Identify which cell holds the provided text, then report its [x, y] central coordinate. 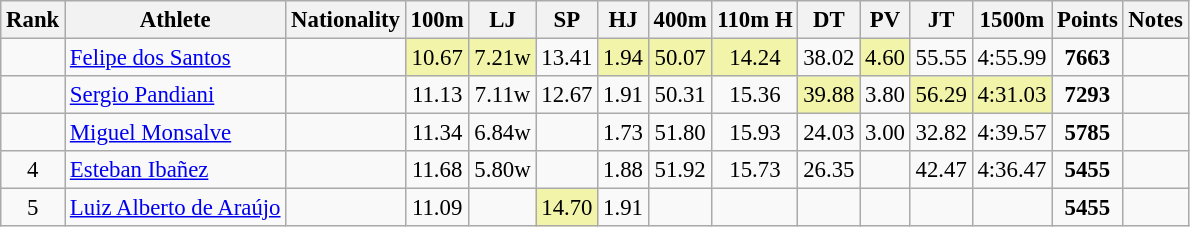
3.80 [885, 95]
4 [33, 170]
4:39.57 [1012, 133]
15.73 [755, 170]
38.02 [829, 58]
11.68 [437, 170]
51.92 [680, 170]
15.93 [755, 133]
39.88 [829, 95]
Athlete [176, 20]
7293 [1088, 95]
1.73 [623, 133]
4:31.03 [1012, 95]
7.11w [502, 95]
42.47 [941, 170]
Luiz Alberto de Araújo [176, 208]
7.21w [502, 58]
Points [1088, 20]
LJ [502, 20]
Sergio Pandiani [176, 95]
10.67 [437, 58]
JT [941, 20]
DT [829, 20]
4:55.99 [1012, 58]
4.60 [885, 58]
5.80w [502, 170]
Rank [33, 20]
26.35 [829, 170]
Notes [1156, 20]
24.03 [829, 133]
14.24 [755, 58]
Nationality [346, 20]
100m [437, 20]
32.82 [941, 133]
13.41 [567, 58]
56.29 [941, 95]
HJ [623, 20]
Esteban Ibañez [176, 170]
3.00 [885, 133]
11.34 [437, 133]
50.07 [680, 58]
55.55 [941, 58]
12.67 [567, 95]
PV [885, 20]
4:36.47 [1012, 170]
1.88 [623, 170]
SP [567, 20]
7663 [1088, 58]
5 [33, 208]
50.31 [680, 95]
11.13 [437, 95]
11.09 [437, 208]
Felipe dos Santos [176, 58]
5785 [1088, 133]
6.84w [502, 133]
14.70 [567, 208]
15.36 [755, 95]
1.94 [623, 58]
Miguel Monsalve [176, 133]
1500m [1012, 20]
110m H [755, 20]
400m [680, 20]
51.80 [680, 133]
